Search for the cell housing the specified text and yield its (x, y) center coordinate. 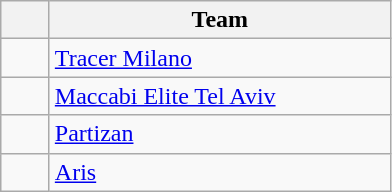
Aris (220, 172)
Team (220, 20)
Tracer Milano (220, 58)
Partizan (220, 134)
Maccabi Elite Tel Aviv (220, 96)
